Search for the cell housing the specified text and yield its (x, y) center coordinate. 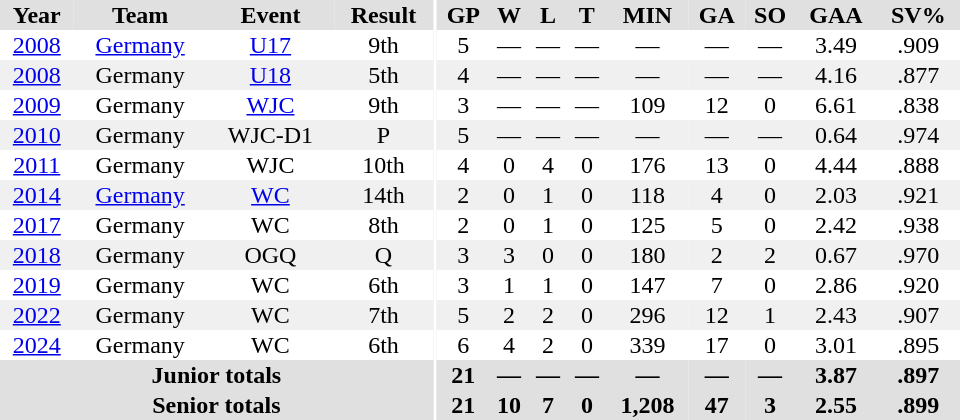
Junior totals (216, 375)
3.01 (836, 345)
OGQ (270, 255)
U17 (270, 45)
2024 (37, 345)
10 (508, 405)
118 (647, 195)
180 (647, 255)
147 (647, 285)
5th (384, 75)
T (586, 15)
4.44 (836, 165)
WJC-D1 (270, 135)
4.16 (836, 75)
.921 (918, 195)
.888 (918, 165)
13 (717, 165)
3.87 (836, 375)
Q (384, 255)
Team (140, 15)
.909 (918, 45)
P (384, 135)
2010 (37, 135)
2.43 (836, 315)
2.86 (836, 285)
Result (384, 15)
6 (463, 345)
17 (717, 345)
8th (384, 225)
296 (647, 315)
7th (384, 315)
GA (717, 15)
47 (717, 405)
2019 (37, 285)
176 (647, 165)
.970 (918, 255)
0.64 (836, 135)
2009 (37, 105)
Year (37, 15)
GAA (836, 15)
SV% (918, 15)
GP (463, 15)
2.55 (836, 405)
Event (270, 15)
3.49 (836, 45)
2011 (37, 165)
Senior totals (216, 405)
2017 (37, 225)
.899 (918, 405)
SO (770, 15)
.974 (918, 135)
L (548, 15)
.907 (918, 315)
1,208 (647, 405)
U18 (270, 75)
10th (384, 165)
MIN (647, 15)
6.61 (836, 105)
2018 (37, 255)
14th (384, 195)
.938 (918, 225)
0.67 (836, 255)
W (508, 15)
109 (647, 105)
2.03 (836, 195)
125 (647, 225)
.895 (918, 345)
339 (647, 345)
.920 (918, 285)
2.42 (836, 225)
.897 (918, 375)
2022 (37, 315)
.877 (918, 75)
.838 (918, 105)
2014 (37, 195)
